Scan for the cell matching the given text and deliver its (X, Y) coordinate at center. 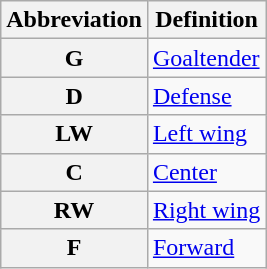
F (74, 248)
RW (74, 210)
D (74, 96)
Goaltender (206, 58)
G (74, 58)
Definition (206, 20)
Defense (206, 96)
LW (74, 134)
Center (206, 172)
Right wing (206, 210)
Left wing (206, 134)
C (74, 172)
Forward (206, 248)
Abbreviation (74, 20)
